Pinpoint the cell where the given text exists, returning its (X, Y) midpoint coordinate. 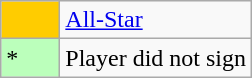
All-Star (156, 20)
* (30, 58)
Player did not sign (156, 58)
